For the text-containing cell, return its midpoint in (X, Y) coordinate format. 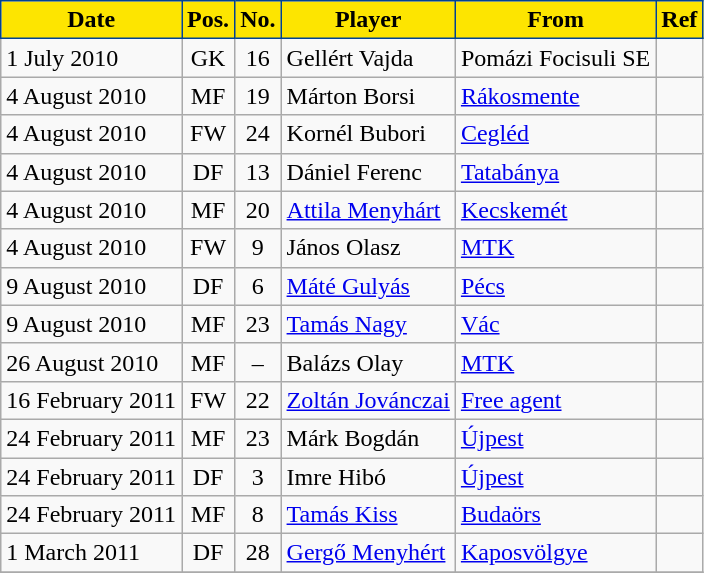
1 March 2011 (92, 553)
Imre Hibó (368, 477)
22 (258, 400)
– (258, 362)
24 (258, 134)
Cegléd (555, 134)
Máté Gulyás (368, 286)
Tamás Kiss (368, 515)
Player (368, 20)
9 (258, 248)
Pos. (208, 20)
Rákosmente (555, 96)
Pécs (555, 286)
Ref (680, 20)
Dániel Ferenc (368, 172)
1 July 2010 (92, 58)
Tamás Nagy (368, 324)
From (555, 20)
3 (258, 477)
Gergő Menyhért (368, 553)
Márk Bogdán (368, 438)
Date (92, 20)
Pomázi Focisuli SE (555, 58)
13 (258, 172)
Attila Menyhárt (368, 210)
Vác (555, 324)
Gellért Vajda (368, 58)
Márton Borsi (368, 96)
Kornél Bubori (368, 134)
19 (258, 96)
Tatabánya (555, 172)
GK (208, 58)
16 February 2011 (92, 400)
6 (258, 286)
16 (258, 58)
No. (258, 20)
Balázs Olay (368, 362)
28 (258, 553)
Kaposvölgye (555, 553)
Free agent (555, 400)
26 August 2010 (92, 362)
Kecskemét (555, 210)
János Olasz (368, 248)
Zoltán Jovánczai (368, 400)
20 (258, 210)
Budaörs (555, 515)
8 (258, 515)
